Locate the cell with the specified text and output its [X, Y] center coordinate. 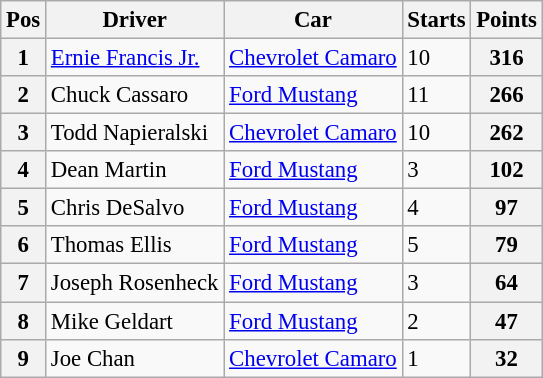
316 [506, 58]
9 [24, 358]
Joe Chan [135, 358]
Todd Napieralski [135, 133]
Pos [24, 20]
32 [506, 358]
262 [506, 133]
Driver [135, 20]
Mike Geldart [135, 321]
Ernie Francis Jr. [135, 58]
Chris DeSalvo [135, 208]
Points [506, 20]
11 [436, 95]
64 [506, 283]
266 [506, 95]
47 [506, 321]
79 [506, 245]
Joseph Rosenheck [135, 283]
Starts [436, 20]
Thomas Ellis [135, 245]
102 [506, 170]
Dean Martin [135, 170]
97 [506, 208]
8 [24, 321]
Chuck Cassaro [135, 95]
6 [24, 245]
7 [24, 283]
Car [313, 20]
